Detect which cell encompasses the target text, then output its (X, Y) center coordinate. 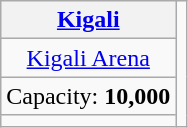
Kigali (88, 20)
Kigali Arena (88, 58)
Capacity: 10,000 (88, 96)
